From the cell containing the given text, extract its center point as [x, y] coordinate. 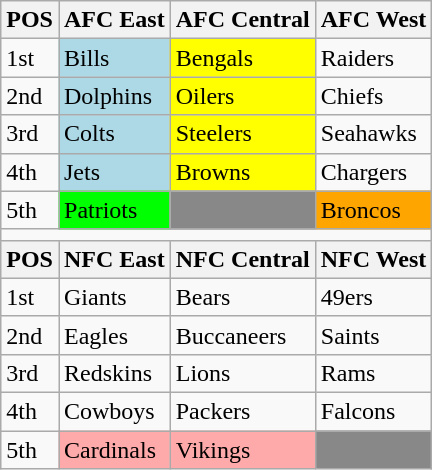
Packers [242, 411]
Cowboys [114, 411]
Jets [114, 172]
Falcons [374, 411]
Bears [242, 297]
Browns [242, 172]
Steelers [242, 134]
AFC West [374, 20]
NFC East [114, 259]
Oilers [242, 96]
Patriots [114, 210]
49ers [374, 297]
NFC Central [242, 259]
Vikings [242, 449]
Rams [374, 373]
Giants [114, 297]
Buccaneers [242, 335]
Chiefs [374, 96]
Bengals [242, 58]
NFC West [374, 259]
Seahawks [374, 134]
Chargers [374, 172]
Raiders [374, 58]
Dolphins [114, 96]
Colts [114, 134]
Eagles [114, 335]
Bills [114, 58]
Cardinals [114, 449]
Saints [374, 335]
Redskins [114, 373]
Lions [242, 373]
AFC East [114, 20]
AFC Central [242, 20]
Broncos [374, 210]
